Pinpoint the cell where the given text exists, returning its [x, y] midpoint coordinate. 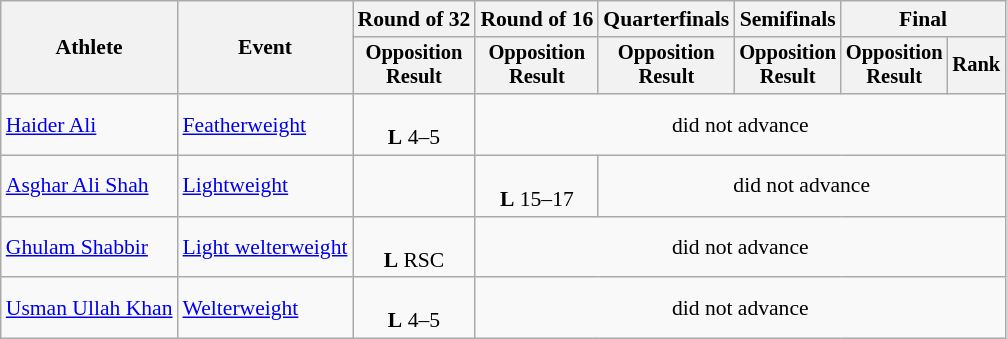
Rank [977, 66]
Ghulam Shabbir [90, 248]
Featherweight [266, 124]
Usman Ullah Khan [90, 308]
Round of 16 [536, 19]
Round of 32 [414, 19]
Welterweight [266, 308]
Final [923, 19]
Athlete [90, 48]
Lightweight [266, 186]
Asghar Ali Shah [90, 186]
L 15–17 [536, 186]
Light welterweight [266, 248]
Semifinals [788, 19]
Haider Ali [90, 124]
Event [266, 48]
Quarterfinals [666, 19]
L RSC [414, 248]
